For the text-containing cell, return its midpoint in [x, y] coordinate format. 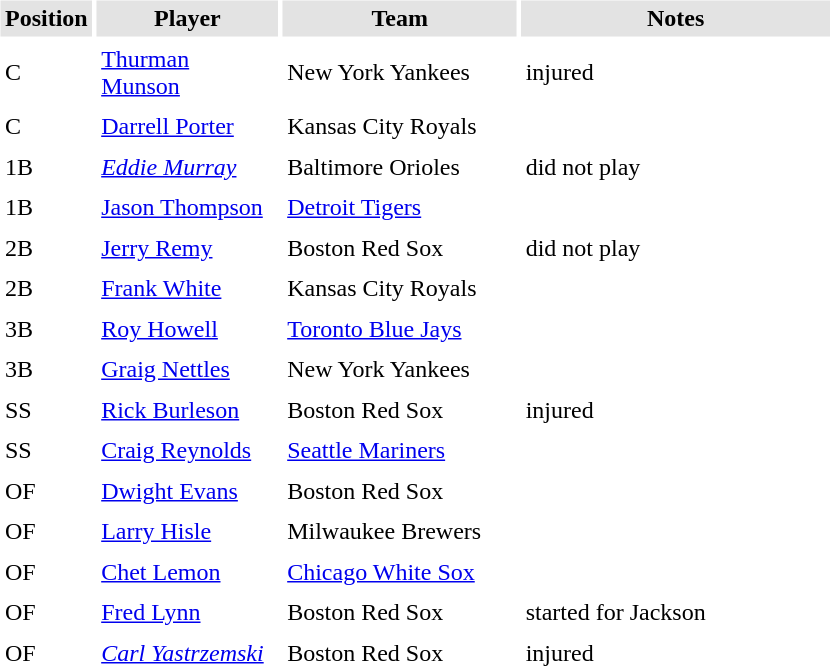
Dwight Evans [188, 491]
Notes [676, 18]
Team [400, 18]
Jerry Remy [188, 248]
Chicago White Sox [400, 572]
Milwaukee Brewers [400, 532]
Graig Nettles [188, 370]
Eddie Murray [188, 167]
Darrell Porter [188, 126]
Baltimore Orioles [400, 167]
Toronto Blue Jays [400, 329]
Position [46, 18]
Fred Lynn [188, 612]
Rick Burleson [188, 410]
Roy Howell [188, 329]
Larry Hisle [188, 532]
Detroit Tigers [400, 208]
Craig Reynolds [188, 450]
Player [188, 18]
started for Jackson [676, 612]
Jason Thompson [188, 208]
Seattle Mariners [400, 450]
Chet Lemon [188, 572]
Thurman Munson [188, 72]
Frank White [188, 288]
